Output the (x, y) coordinate of the center of the cell containing the given text.  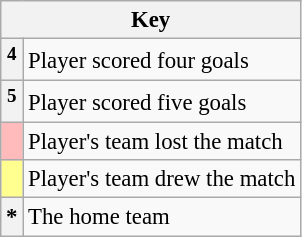
Key (151, 20)
The home team (162, 217)
4 (12, 60)
Player's team drew the match (162, 179)
Player scored five goals (162, 102)
* (12, 217)
Player scored four goals (162, 60)
Player's team lost the match (162, 142)
5 (12, 102)
